Detect which cell encompasses the target text, then output its (X, Y) center coordinate. 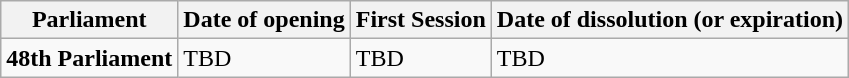
Date of dissolution (or expiration) (670, 20)
Parliament (90, 20)
48th Parliament (90, 58)
Date of opening (264, 20)
First Session (420, 20)
